Search for the cell housing the specified text and yield its (x, y) center coordinate. 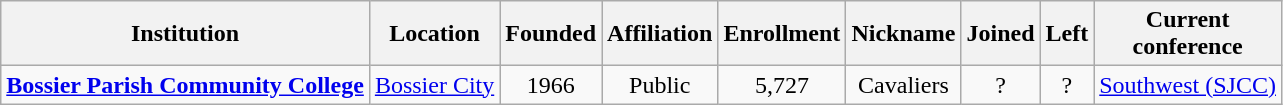
Institution (186, 34)
Founded (551, 34)
Affiliation (660, 34)
Joined (1000, 34)
Enrollment (782, 34)
Cavaliers (904, 85)
Public (660, 85)
Bossier City (434, 85)
5,727 (782, 85)
Left (1067, 34)
Southwest (SJCC) (1188, 85)
Nickname (904, 34)
Location (434, 34)
1966 (551, 85)
Bossier Parish Community College (186, 85)
Currentconference (1188, 34)
